Extract the (X, Y) coordinate from the center of the cell holding the provided text.  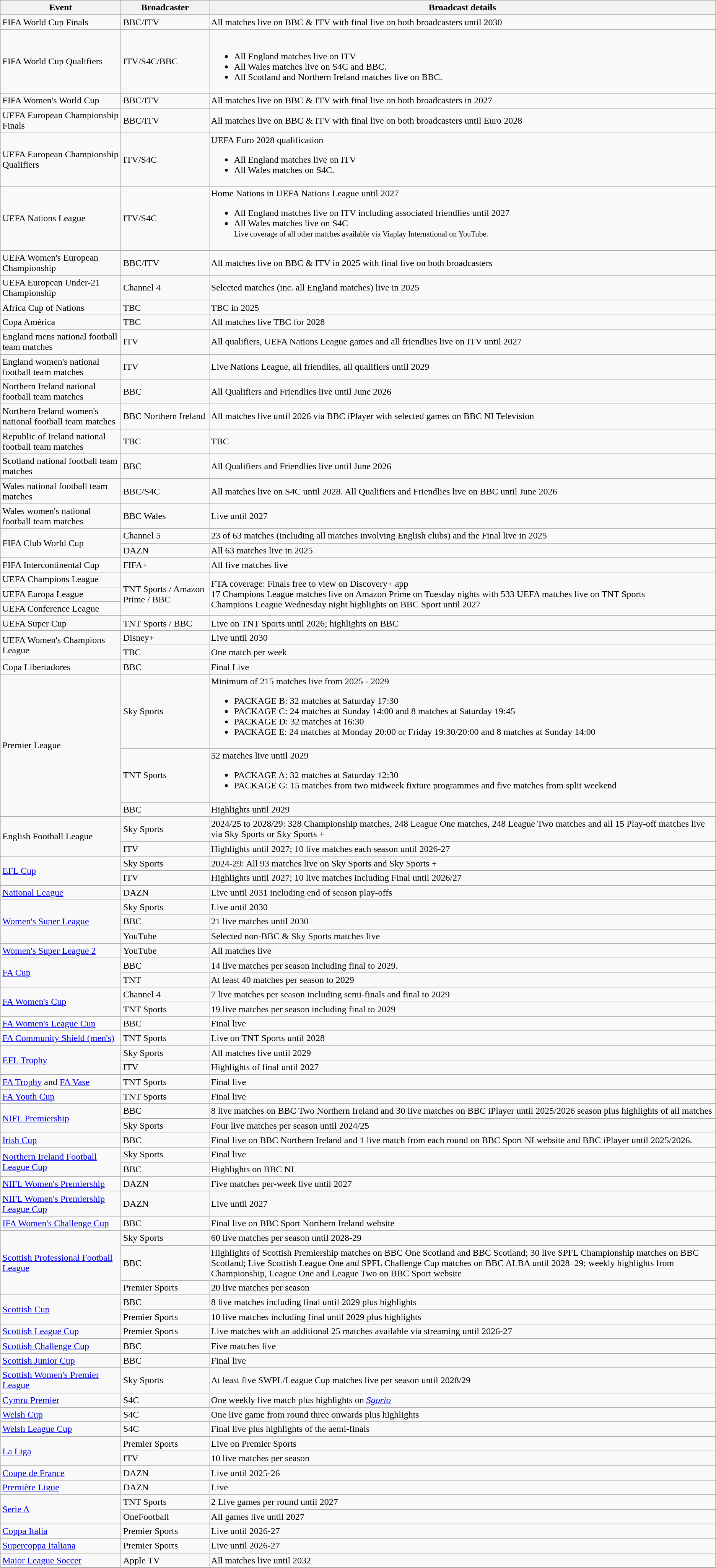
England mens national football team matches (61, 341)
All five matches live (462, 565)
NIFL Premiership (61, 1118)
One live game from round three onwards plus highlights (462, 1415)
Five matches live (462, 1346)
UEFA Nations League (61, 218)
Live (462, 1487)
BBC Northern Ireland (165, 416)
NIFL Women's Premiership (61, 1184)
BBC Wales (165, 516)
TNT Sports / Amazon Prime / BBC (165, 594)
All qualifiers, UEFA Nations League games and all friendlies live on ITV until 2027 (462, 341)
Selected non-BBC & Sky Sports matches live (462, 936)
UEFA Conference League (61, 609)
Final live plus highlights of the aemi-finals (462, 1429)
Final live on BBC Northern Ireland and 1 live match from each round on BBC Sport NI website and BBC iPlayer until 2025/2026. (462, 1140)
Channel 5 (165, 536)
21 live matches until 2030 (462, 922)
One weekly live match plus highlights on Sgorio (462, 1400)
All matches live on BBC & ITV with final live on both broadcasters until 2030 (462, 22)
Live matches with an additional 25 matches available via streaming until 2026-27 (462, 1331)
Highlights until 2027; 10 live matches each season until 2026-27 (462, 849)
Northern Ireland women's national football team matches (61, 416)
Scottish Professional Football League (61, 1263)
FIFA Women's World Cup (61, 101)
English Football League (61, 837)
One match per week (462, 652)
Live on TNT Sports until 2028 (462, 1038)
Highlights of final until 2027 (462, 1067)
TNT (165, 980)
Wales national football team matches (61, 491)
14 live matches per season including final to 2029. (462, 965)
FA Youth Cup (61, 1096)
Wales women's national football team matches (61, 516)
BBC/S4C (165, 491)
Women's Super League (61, 922)
England women's national football team matches (61, 367)
All England matches live on ITVAll Wales matches live on S4C and BBC.All Scotland and Northern Ireland matches live on BBC. (462, 61)
Premier League (61, 746)
FA Trophy and FA Vase (61, 1082)
Highlights until 2027; 10 live matches including Final until 2026/27 (462, 878)
FA Women's League Cup (61, 1024)
Selected matches (inc. all England matches) live in 2025 (462, 288)
All 63 matches live in 2025 (462, 550)
All games live until 2027 (462, 1517)
10 live matches including final until 2029 plus highlights (462, 1317)
FA Community Shield (men's) (61, 1038)
Event (61, 8)
Scottish Cup (61, 1310)
Disney+ (165, 638)
Apple TV (165, 1560)
Coppa Italia (61, 1531)
Live on TNT Sports until 2026; highlights on BBC (462, 623)
Final Live (462, 667)
UEFA European Championship Qualifiers (61, 160)
Major League Soccer (61, 1560)
At least 40 matches per season to 2029 (462, 980)
IFA Women's Challenge Cup (61, 1223)
8 live matches including final until 2029 plus highlights (462, 1302)
All matches live on BBC & ITV in 2025 with final live on both broadcasters (462, 263)
All matches live on BBC & ITV with final live on both broadcasters until Euro 2028 (462, 120)
All matches live (462, 951)
OneFootball (165, 1517)
UEFA Champions League (61, 579)
Scottish League Cup (61, 1331)
Irish Cup (61, 1140)
Première Ligue (61, 1487)
Broadcast details (462, 8)
Northern Ireland national football team matches (61, 392)
8 live matches on BBC Two Northern Ireland and 30 live matches on BBC iPlayer until 2025/2026 season plus highlights of all matches (462, 1111)
20 live matches per season (462, 1288)
Five matches per-week live until 2027 (462, 1184)
FIFA World Cup Finals (61, 22)
At least five SWPL/League Cup matches live per season until 2028/29 (462, 1380)
Live on Premier Sports (462, 1444)
UEFA European Championship Finals (61, 120)
Serie A (61, 1509)
Live Nations League, all friendlies, all qualifiers until 2029 (462, 367)
UEFA Euro 2028 qualificationAll England matches live on ITVAll Wales matches on S4C. (462, 160)
Republic of Ireland national football team matches (61, 442)
FA Women's Cup (61, 1002)
UEFA Europa League (61, 594)
7 live matches per season including semi-finals and final to 2029 (462, 994)
UEFA Super Cup (61, 623)
Scottish Junior Cup (61, 1361)
60 live matches per season until 2028-29 (462, 1238)
TNT Sports / BBC (165, 623)
Broadcaster (165, 8)
Highlights until 2029 (462, 809)
Scotland national football team matches (61, 466)
La Liga (61, 1451)
All matches live until 2032 (462, 1560)
Northern Ireland Football League Cup (61, 1162)
ITV/S4C/BBC (165, 61)
All matches live until 2026 via BBC iPlayer with selected games on BBC NI Television (462, 416)
Scottish Women's Premier League (61, 1380)
FA Cup (61, 972)
23 of 63 matches (including all matches involving English clubs) and the Final live in 2025 (462, 536)
EFL Cup (61, 871)
UEFA Women's European Championship (61, 263)
FIFA Intercontinental Cup (61, 565)
2 Live games per round until 2027 (462, 1502)
Highlights on BBC NI (462, 1169)
All matches live TBC for 2028 (462, 322)
Live until 2031 including end of season play-offs (462, 893)
Cymru Premier (61, 1400)
Africa Cup of Nations (61, 307)
TBC in 2025 (462, 307)
Coupe de France (61, 1473)
FIFA World Cup Qualifiers (61, 61)
Welsh Cup (61, 1415)
Final live on BBC Sport Northern Ireland website (462, 1223)
FIFA Club World Cup (61, 543)
19 live matches per season including final to 2029 (462, 1009)
All matches live on S4C until 2028. All Qualifiers and Friendlies live on BBC until June 2026 (462, 491)
Copa Libertadores (61, 667)
All matches live on BBC & ITV with final live on both broadcasters in 2027 (462, 101)
EFL Trophy (61, 1060)
NIFL Women's Premiership League Cup (61, 1203)
Supercoppa Italiana (61, 1546)
UEFA Women's Champions League (61, 645)
UEFA European Under-21 Championship (61, 288)
Welsh League Cup (61, 1429)
Live until 2025-26 (462, 1473)
10 live matches per season (462, 1458)
2024-29: All 93 matches live on Sky Sports and Sky Sports + (462, 863)
Women's Super League 2 (61, 951)
Scottish Challenge Cup (61, 1346)
Copa América (61, 322)
FIFA+ (165, 565)
National League (61, 893)
Four live matches per season until 2024/25 (462, 1126)
All matches live until 2029 (462, 1053)
